Pinpoint the cell where the given text exists, returning its (X, Y) midpoint coordinate. 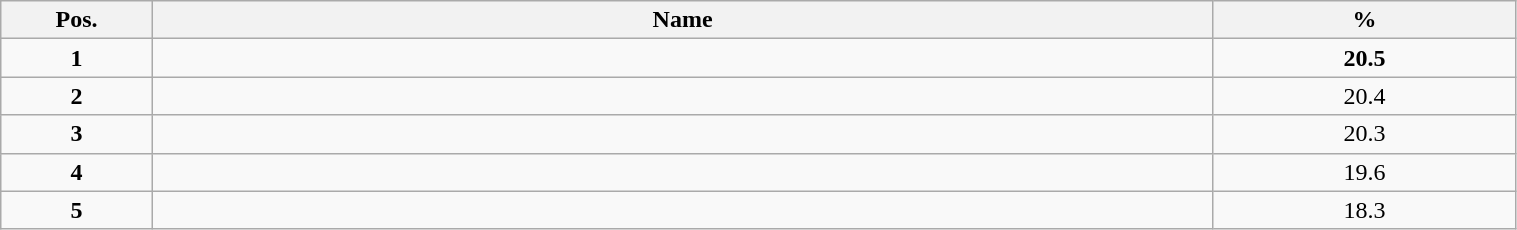
4 (77, 172)
3 (77, 134)
% (1364, 20)
Name (682, 20)
19.6 (1364, 172)
20.4 (1364, 96)
18.3 (1364, 210)
Pos. (77, 20)
1 (77, 58)
5 (77, 210)
20.3 (1364, 134)
20.5 (1364, 58)
2 (77, 96)
